Pinpoint the cell where the given text exists, returning its (x, y) midpoint coordinate. 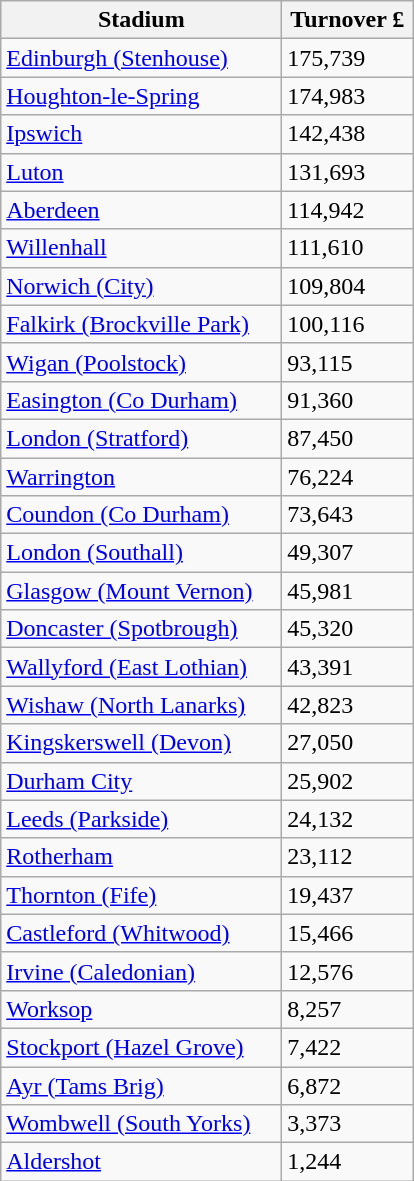
91,360 (348, 400)
Warrington (142, 477)
100,116 (348, 324)
Leeds (Parkside) (142, 819)
Irvine (Caledonian) (142, 971)
7,422 (348, 1047)
24,132 (348, 819)
131,693 (348, 172)
12,576 (348, 971)
43,391 (348, 667)
25,902 (348, 781)
3,373 (348, 1124)
73,643 (348, 515)
45,981 (348, 591)
Falkirk (Brockville Park) (142, 324)
Luton (142, 172)
19,437 (348, 895)
Durham City (142, 781)
Kingskerswell (Devon) (142, 743)
Coundon (Co Durham) (142, 515)
142,438 (348, 134)
27,050 (348, 743)
111,610 (348, 248)
174,983 (348, 96)
Easington (Co Durham) (142, 400)
Aberdeen (142, 210)
Rotherham (142, 857)
Castleford (Whitwood) (142, 933)
76,224 (348, 477)
Worksop (142, 1009)
Wigan (Poolstock) (142, 362)
Aldershot (142, 1162)
Doncaster (Spotbrough) (142, 629)
109,804 (348, 286)
Stockport (Hazel Grove) (142, 1047)
8,257 (348, 1009)
87,450 (348, 438)
Glasgow (Mount Vernon) (142, 591)
Wallyford (East Lothian) (142, 667)
Wishaw (North Lanarks) (142, 705)
Turnover £ (348, 20)
Norwich (City) (142, 286)
Houghton-le-Spring (142, 96)
Wombwell (South Yorks) (142, 1124)
49,307 (348, 553)
15,466 (348, 933)
Stadium (142, 20)
23,112 (348, 857)
45,320 (348, 629)
42,823 (348, 705)
6,872 (348, 1085)
175,739 (348, 58)
London (Southall) (142, 553)
Ipswich (142, 134)
London (Stratford) (142, 438)
114,942 (348, 210)
1,244 (348, 1162)
Willenhall (142, 248)
93,115 (348, 362)
Ayr (Tams Brig) (142, 1085)
Thornton (Fife) (142, 895)
Edinburgh (Stenhouse) (142, 58)
